Return the [x, y] coordinate for the center point of the cell that contains the specified text.  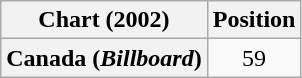
Position [254, 20]
Chart (2002) [104, 20]
59 [254, 58]
Canada (Billboard) [104, 58]
